Output the (x, y) coordinate of the center of the cell containing the given text.  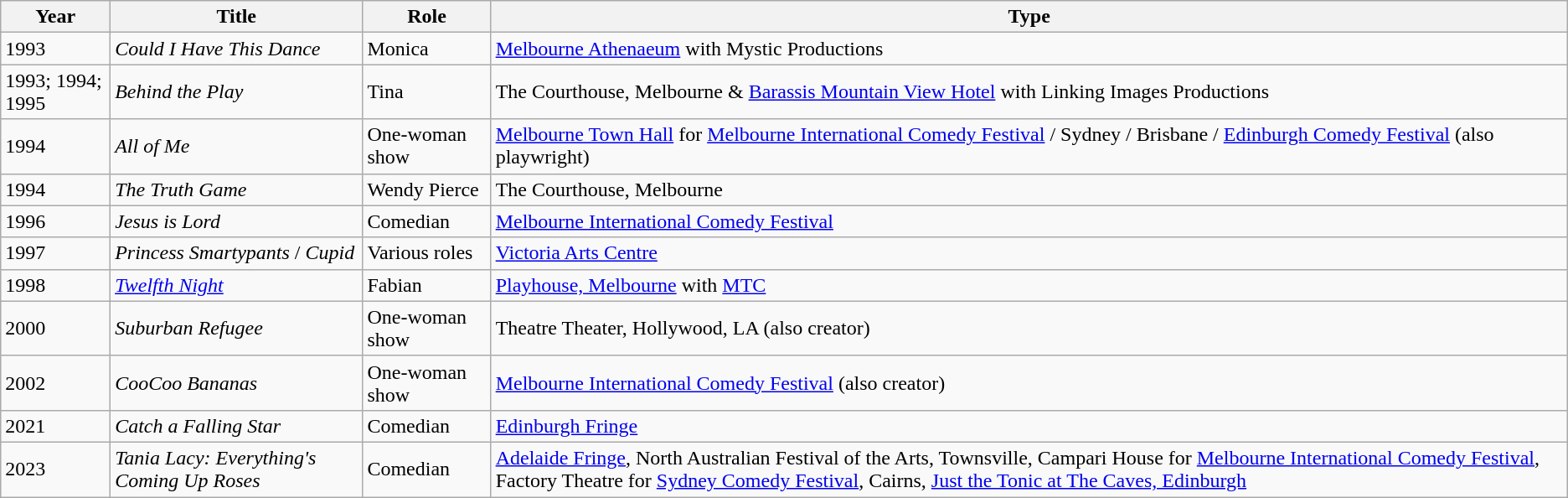
Jesus is Lord (236, 221)
Could I Have This Dance (236, 49)
Melbourne Town Hall for Melbourne International Comedy Festival / Sydney / Brisbane / Edinburgh Comedy Festival (also playwright) (1029, 146)
Princess Smartypants / Cupid (236, 253)
Suburban Refugee (236, 329)
Role (427, 17)
1993 (55, 49)
Various roles (427, 253)
All of Me (236, 146)
The Courthouse, Melbourne (1029, 189)
Melbourne International Comedy Festival (1029, 221)
Title (236, 17)
Catch a Falling Star (236, 426)
Melbourne Athenaeum with Mystic Productions (1029, 49)
Type (1029, 17)
1998 (55, 285)
Monica (427, 49)
Melbourne International Comedy Festival (also creator) (1029, 382)
The Truth Game (236, 189)
Wendy Pierce (427, 189)
2002 (55, 382)
2023 (55, 469)
Tina (427, 92)
1997 (55, 253)
Playhouse, Melbourne with MTC (1029, 285)
Behind the Play (236, 92)
Tania Lacy: Everything's Coming Up Roses (236, 469)
Edinburgh Fringe (1029, 426)
The Courthouse, Melbourne & Barassis Mountain View Hotel with Linking Images Productions (1029, 92)
2000 (55, 329)
2021 (55, 426)
1993; 1994; 1995 (55, 92)
1996 (55, 221)
Fabian (427, 285)
CooCoo Bananas (236, 382)
Year (55, 17)
Twelfth Night (236, 285)
Victoria Arts Centre (1029, 253)
Theatre Theater, Hollywood, LA (also creator) (1029, 329)
